Identify which cell holds the provided text, then report its [X, Y] central coordinate. 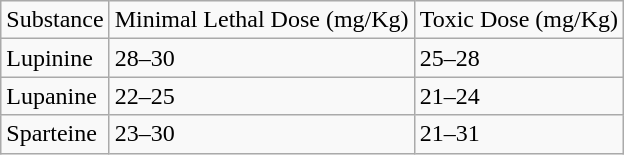
21–24 [518, 96]
22–25 [262, 96]
Lupinine [55, 58]
23–30 [262, 134]
Lupanine [55, 96]
25–28 [518, 58]
Toxic Dose (mg/Kg) [518, 20]
Minimal Lethal Dose (mg/Kg) [262, 20]
Sparteine [55, 134]
Substance [55, 20]
28–30 [262, 58]
21–31 [518, 134]
